For the text-containing cell, return its midpoint in (x, y) coordinate format. 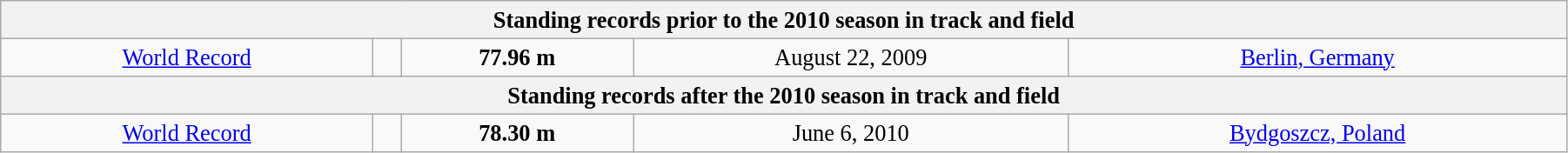
June 6, 2010 (851, 133)
Standing records after the 2010 season in track and field (784, 95)
77.96 m (517, 57)
Standing records prior to the 2010 season in track and field (784, 19)
August 22, 2009 (851, 57)
78.30 m (517, 133)
Berlin, Germany (1317, 57)
Bydgoszcz, Poland (1317, 133)
